Find where the given text appears and provide that cell's center as [X, Y] coordinate. 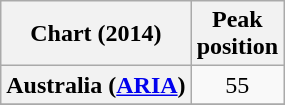
Peakposition [237, 34]
55 [237, 85]
Chart (2014) [96, 34]
Australia (ARIA) [96, 85]
